Output the (x, y) coordinate of the center of the cell containing the given text.  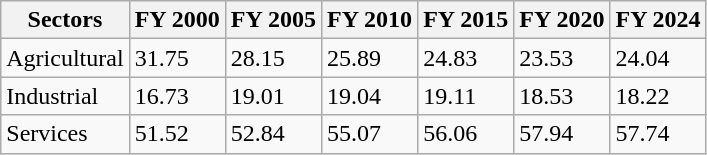
57.74 (658, 134)
18.22 (658, 96)
19.11 (466, 96)
56.06 (466, 134)
55.07 (369, 134)
FY 2015 (466, 20)
FY 2024 (658, 20)
23.53 (562, 58)
FY 2020 (562, 20)
19.01 (273, 96)
19.04 (369, 96)
FY 2000 (177, 20)
24.83 (466, 58)
16.73 (177, 96)
Industrial (65, 96)
52.84 (273, 134)
28.15 (273, 58)
FY 2005 (273, 20)
FY 2010 (369, 20)
51.52 (177, 134)
Agricultural (65, 58)
25.89 (369, 58)
Services (65, 134)
31.75 (177, 58)
57.94 (562, 134)
Sectors (65, 20)
24.04 (658, 58)
18.53 (562, 96)
